For the text-containing cell, return its midpoint in [x, y] coordinate format. 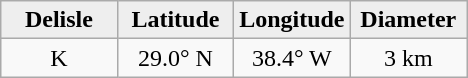
38.4° W [292, 58]
3 km [408, 58]
Delisle [59, 20]
Diameter [408, 20]
K [59, 58]
29.0° N [175, 58]
Latitude [175, 20]
Longitude [292, 20]
